Pinpoint the cell where the given text exists, returning its [X, Y] midpoint coordinate. 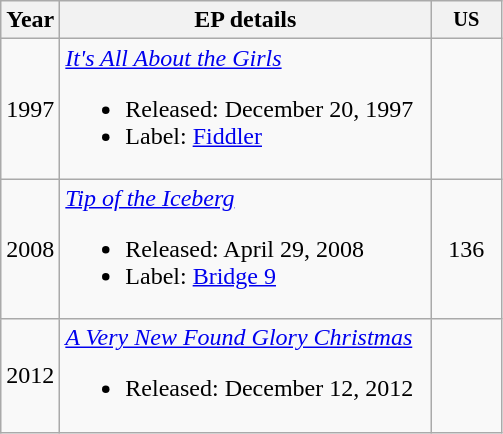
A Very New Found Glory ChristmasReleased: December 12, 2012 [246, 376]
Year [30, 20]
EP details [246, 20]
136 [466, 249]
It's All About the GirlsReleased: December 20, 1997Label: Fiddler [246, 109]
1997 [30, 109]
Tip of the IcebergReleased: April 29, 2008Label: Bridge 9 [246, 249]
2012 [30, 376]
2008 [30, 249]
US [466, 20]
